From the cell containing the given text, extract its center point as (X, Y) coordinate. 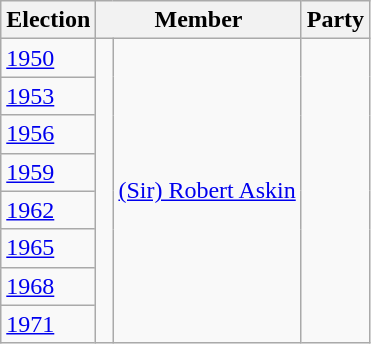
1959 (48, 172)
Party (335, 20)
1953 (48, 96)
1962 (48, 210)
1965 (48, 248)
1956 (48, 134)
1971 (48, 324)
Election (48, 20)
1950 (48, 58)
Member (198, 20)
1968 (48, 286)
(Sir) Robert Askin (207, 191)
